Return the (x, y) coordinate for the center point of the cell that contains the specified text.  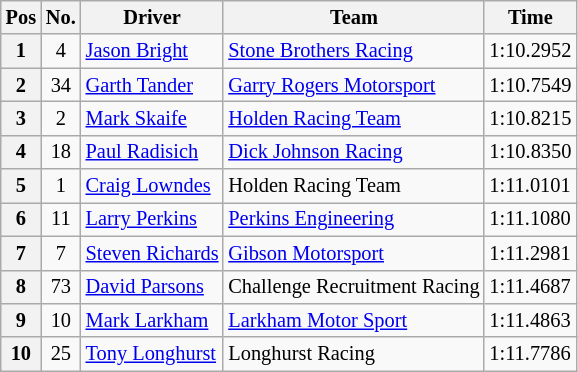
Team (354, 17)
1:10.8215 (530, 118)
Challenge Recruitment Racing (354, 287)
Garth Tander (152, 85)
Steven Richards (152, 253)
Tony Longhurst (152, 354)
Gibson Motorsport (354, 253)
1:10.7549 (530, 85)
Larkham Motor Sport (354, 320)
18 (61, 152)
David Parsons (152, 287)
11 (61, 219)
Garry Rogers Motorsport (354, 85)
Mark Skaife (152, 118)
73 (61, 287)
Time (530, 17)
5 (21, 186)
1:11.4863 (530, 320)
1:10.8350 (530, 152)
6 (21, 219)
1:11.7786 (530, 354)
1:10.2952 (530, 51)
9 (21, 320)
Longhurst Racing (354, 354)
Dick Johnson Racing (354, 152)
Stone Brothers Racing (354, 51)
Larry Perkins (152, 219)
8 (21, 287)
Driver (152, 17)
34 (61, 85)
25 (61, 354)
1:11.2981 (530, 253)
Mark Larkham (152, 320)
1:11.1080 (530, 219)
1:11.0101 (530, 186)
3 (21, 118)
Jason Bright (152, 51)
Pos (21, 17)
1:11.4687 (530, 287)
Craig Lowndes (152, 186)
Paul Radisich (152, 152)
No. (61, 17)
Perkins Engineering (354, 219)
